Extract the [X, Y] coordinate from the center of the cell holding the provided text.  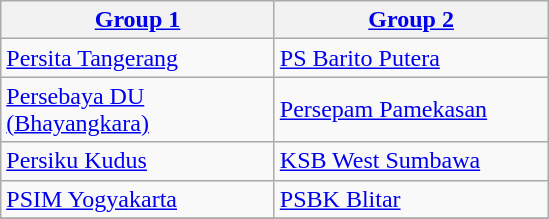
Persepam Pamekasan [411, 110]
Persiku Kudus [138, 161]
Persita Tangerang [138, 58]
Group 2 [411, 20]
PSBK Blitar [411, 199]
PSIM Yogyakarta [138, 199]
PS Barito Putera [411, 58]
KSB West Sumbawa [411, 161]
Persebaya DU (Bhayangkara) [138, 110]
Group 1 [138, 20]
